Extract the (X, Y) coordinate from the center of the cell holding the provided text.  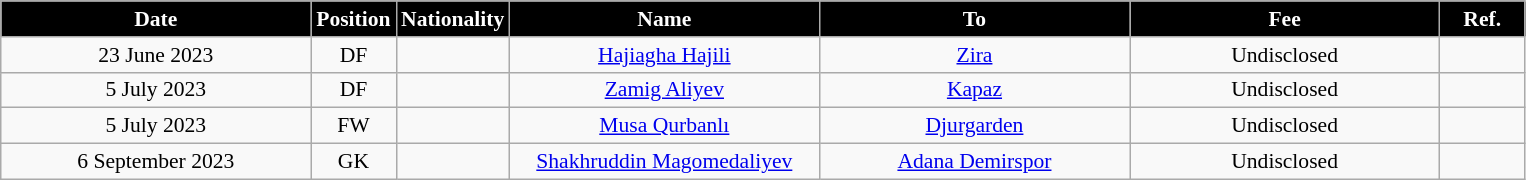
Hajiagha Hajili (664, 55)
Name (664, 19)
Kapaz (974, 90)
23 June 2023 (156, 55)
Adana Demirspor (974, 162)
Musa Qurbanlı (664, 126)
Djurgarden (974, 126)
Fee (1285, 19)
Position (354, 19)
To (974, 19)
Zamig Aliyev (664, 90)
GK (354, 162)
FW (354, 126)
Shakhruddin Magomedaliyev (664, 162)
Ref. (1482, 19)
6 September 2023 (156, 162)
Date (156, 19)
Nationality (452, 19)
Zira (974, 55)
